Search for the cell housing the specified text and yield its [x, y] center coordinate. 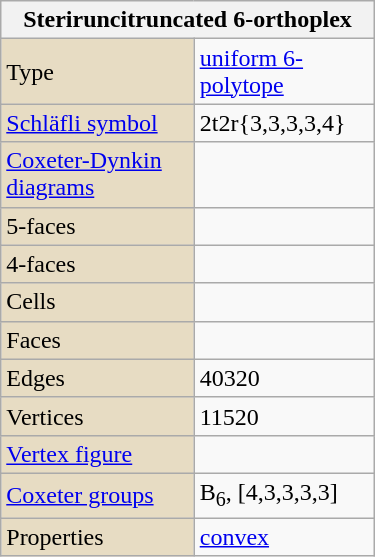
Steriruncitruncated 6-orthoplex [188, 20]
Faces [98, 340]
Coxeter groups [98, 495]
4-faces [98, 264]
Type [98, 72]
5-faces [98, 226]
40320 [284, 378]
Vertices [98, 416]
uniform 6-polytope [284, 72]
Cells [98, 302]
Properties [98, 537]
Vertex figure [98, 454]
Schläfli symbol [98, 123]
Edges [98, 378]
2t2r{3,3,3,3,4} [284, 123]
Coxeter-Dynkin diagrams [98, 174]
B6, [4,3,3,3,3] [284, 495]
convex [284, 537]
11520 [284, 416]
